Pinpoint the cell where the given text exists, returning its (x, y) midpoint coordinate. 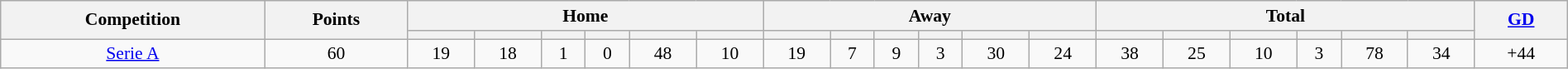
+44 (1521, 53)
34 (1441, 53)
Total (1286, 16)
30 (996, 53)
38 (1130, 53)
78 (1374, 53)
GD (1521, 20)
1 (562, 53)
Home (586, 16)
18 (508, 53)
0 (607, 53)
24 (1064, 53)
9 (896, 53)
Competition (132, 20)
60 (336, 53)
7 (852, 53)
48 (663, 53)
Away (930, 16)
Points (336, 20)
25 (1196, 53)
Serie A (132, 53)
